Find where the given text appears and provide that cell's center as (X, Y) coordinate. 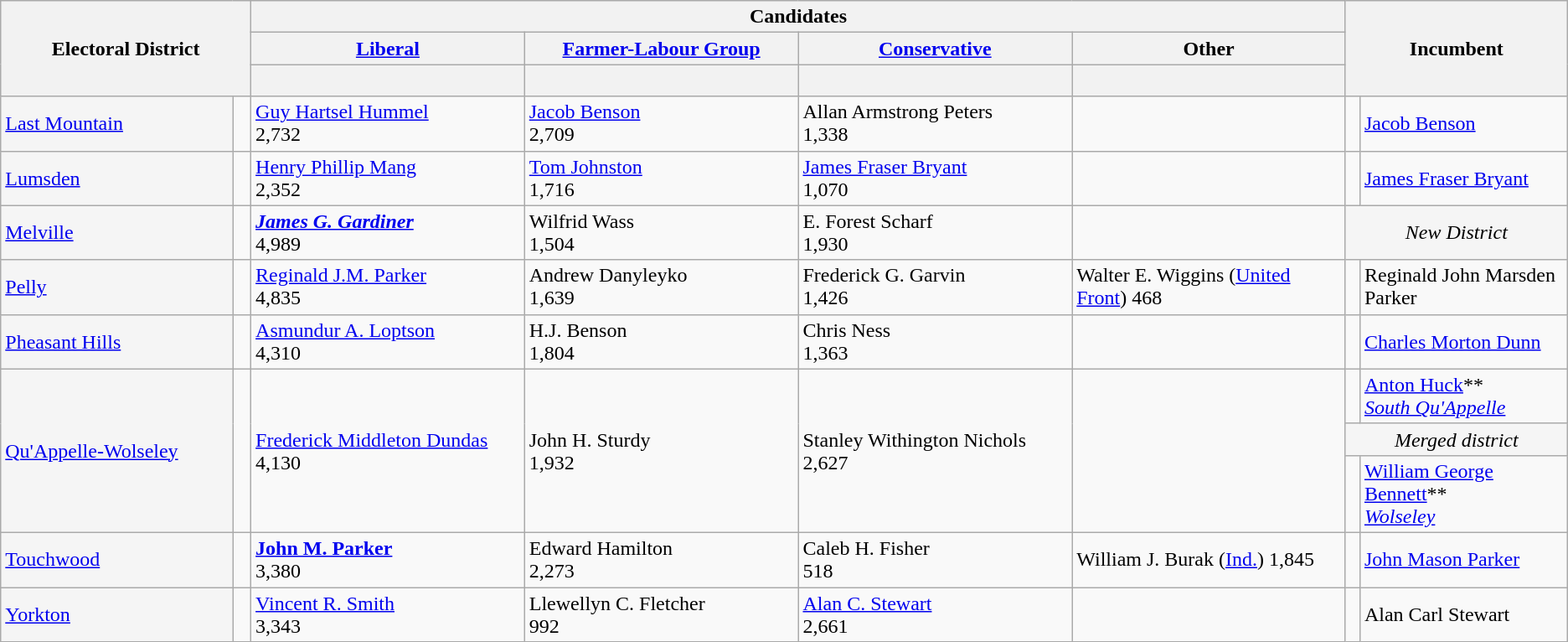
Guy Hartsel Hummel2,732 (389, 124)
Frederick Middleton Dundas4,130 (389, 451)
Last Mountain (117, 124)
James Fraser Bryant (1463, 178)
Merged district (1456, 439)
Pelly (117, 287)
Pheasant Hills (117, 342)
Wilfrid Wass1,504 (662, 233)
Qu'Appelle-Wolseley (117, 451)
Tom Johnston1,716 (662, 178)
Farmer-Labour Group (662, 49)
William George Bennett**Wolseley (1463, 494)
Jacob Benson2,709 (662, 124)
Yorkton (117, 614)
Alan Carl Stewart (1463, 614)
Melville (117, 233)
James Fraser Bryant1,070 (935, 178)
Lumsden (117, 178)
Liberal (389, 49)
John Mason Parker (1463, 560)
William J. Burak (Ind.) 1,845 (1210, 560)
Charles Morton Dunn (1463, 342)
Walter E. Wiggins (United Front) 468 (1210, 287)
Reginald John Marsden Parker (1463, 287)
John M. Parker3,380 (389, 560)
Touchwood (117, 560)
New District (1456, 233)
H.J. Benson1,804 (662, 342)
Henry Phillip Mang2,352 (389, 178)
Llewellyn C. Fletcher992 (662, 614)
Alan C. Stewart2,661 (935, 614)
Allan Armstrong Peters1,338 (935, 124)
Reginald J.M. Parker4,835 (389, 287)
Caleb H. Fisher518 (935, 560)
Frederick G. Garvin1,426 (935, 287)
Conservative (935, 49)
Incumbent (1456, 49)
James G. Gardiner4,989 (389, 233)
Vincent R. Smith3,343 (389, 614)
Andrew Danyleyko1,639 (662, 287)
Edward Hamilton2,273 (662, 560)
Electoral District (126, 49)
John H. Sturdy1,932 (662, 451)
Jacob Benson (1463, 124)
Chris Ness1,363 (935, 342)
Candidates (799, 17)
Asmundur A. Loptson4,310 (389, 342)
Anton Huck**South Qu'Appelle (1463, 396)
E. Forest Scharf1,930 (935, 233)
Stanley Withington Nichols2,627 (935, 451)
Other (1210, 49)
